Pinpoint the cell where the given text exists, returning its (x, y) midpoint coordinate. 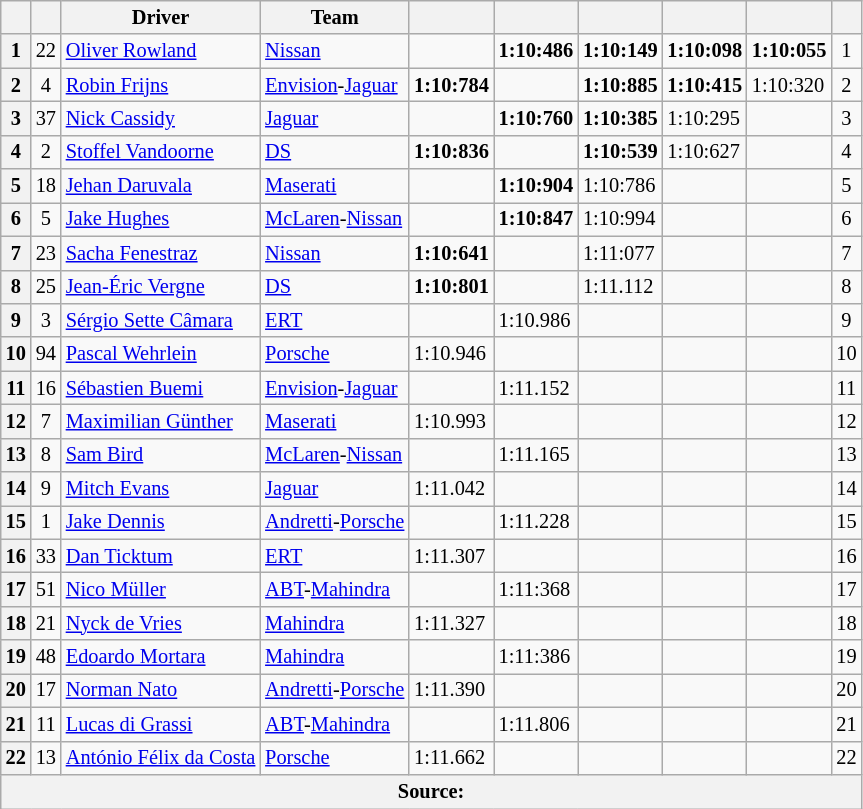
António Félix da Costa (160, 758)
1:10:786 (620, 186)
37 (46, 118)
Nico Müller (160, 589)
1:10:149 (620, 51)
Sam Bird (160, 455)
1:11.112 (620, 287)
Oliver Rowland (160, 51)
1:10:836 (451, 152)
1:10:385 (620, 118)
Sérgio Sette Câmara (160, 320)
1:10:295 (705, 118)
Sébastien Buemi (160, 388)
Jehan Daruvala (160, 186)
Source: (432, 791)
Lucas di Grassi (160, 724)
94 (46, 354)
1:10:320 (789, 85)
1:10:486 (536, 51)
1:10:847 (536, 219)
Mitch Evans (160, 489)
1:11:077 (620, 253)
1:10:098 (705, 51)
1:10:415 (705, 85)
23 (46, 253)
1:11.390 (451, 690)
Edoardo Mortara (160, 657)
Maximilian Günther (160, 421)
1:11.662 (451, 758)
Team (334, 17)
1:10:904 (536, 186)
Norman Nato (160, 690)
Robin Frijns (160, 85)
Jean-Éric Vergne (160, 287)
1:11.042 (451, 489)
1:10:539 (620, 152)
48 (46, 657)
1:10.986 (536, 320)
Pascal Wehrlein (160, 354)
1:11.152 (536, 388)
1:10.993 (451, 421)
Driver (160, 17)
1:11.228 (536, 522)
1:10:641 (451, 253)
1:10:994 (620, 219)
Nyck de Vries (160, 623)
Jake Dennis (160, 522)
1:11:386 (536, 657)
1:11.165 (536, 455)
1:11.307 (451, 556)
51 (46, 589)
1:11:368 (536, 589)
1:10.946 (451, 354)
1:10:055 (789, 51)
1:10:760 (536, 118)
25 (46, 287)
Dan Ticktum (160, 556)
1:10:627 (705, 152)
Nick Cassidy (160, 118)
1:10:784 (451, 85)
1:10:885 (620, 85)
Sacha Fenestraz (160, 253)
Jake Hughes (160, 219)
Stoffel Vandoorne (160, 152)
1:10:801 (451, 287)
33 (46, 556)
1:11.806 (536, 724)
1:11.327 (451, 623)
